Identify which cell holds the provided text, then report its [x, y] central coordinate. 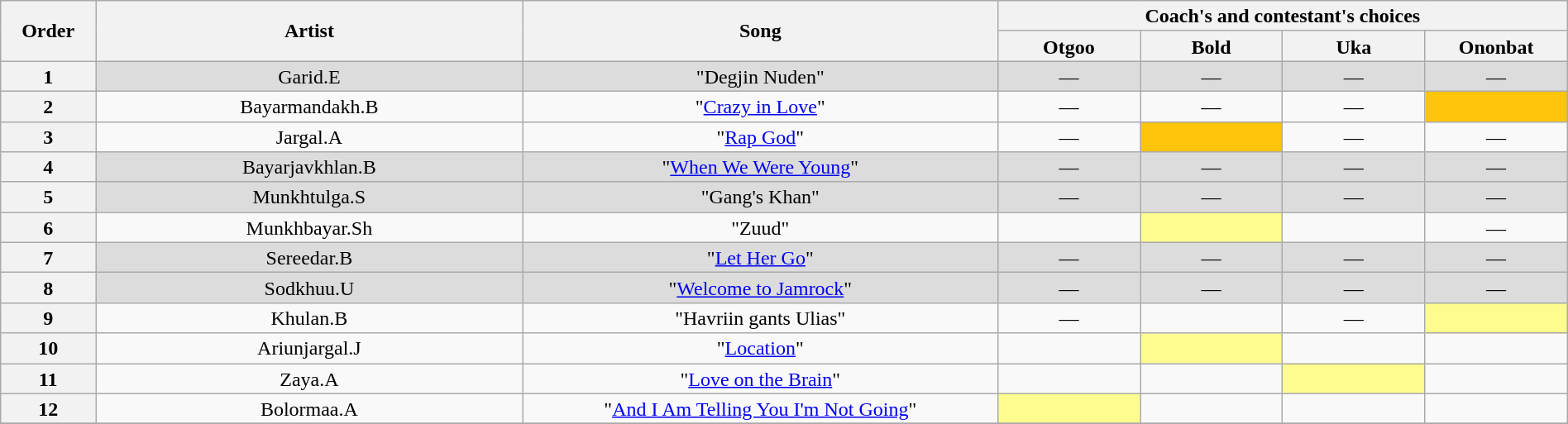
"Gang's Khan" [760, 197]
"And I Am Telling You I'm Not Going" [760, 408]
5 [48, 197]
Munkhtulga.S [309, 197]
Artist [309, 31]
Coach's and contestant's choices [1282, 17]
7 [48, 258]
Order [48, 31]
Sodkhuu.U [309, 288]
Ariunjargal.J [309, 349]
Bold [1212, 46]
"Havriin gants Ulias" [760, 317]
"Location" [760, 349]
Ononbat [1496, 46]
6 [48, 228]
10 [48, 349]
Garid.E [309, 76]
"Degjin Nuden" [760, 76]
Otgoo [1068, 46]
"Let Her Go" [760, 258]
"Love on the Brain" [760, 379]
12 [48, 408]
8 [48, 288]
Jargal.A [309, 137]
"Zuud" [760, 228]
Khulan.B [309, 317]
"Rap God" [760, 137]
Song [760, 31]
"When We Were Young" [760, 167]
9 [48, 317]
Munkhbayar.Sh [309, 228]
4 [48, 167]
11 [48, 379]
"Crazy in Love" [760, 106]
"Welcome to Jamrock" [760, 288]
Sereedar.B [309, 258]
2 [48, 106]
3 [48, 137]
Bayarmandakh.B [309, 106]
Zaya.A [309, 379]
1 [48, 76]
Uka [1354, 46]
Bayarjavkhlan.B [309, 167]
Bolormaa.A [309, 408]
